Return the (x, y) coordinate for the center point of the cell that contains the specified text.  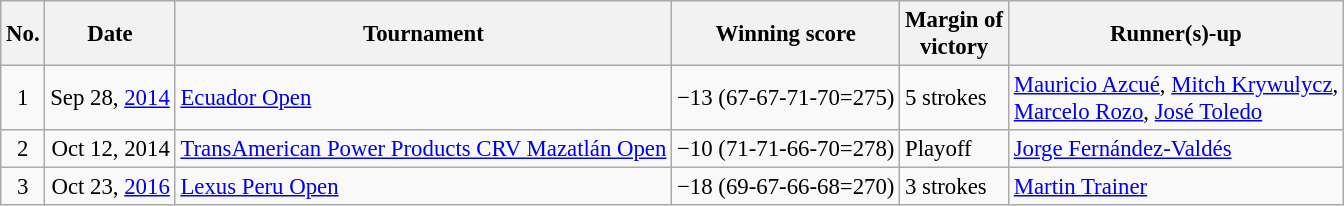
Sep 28, 2014 (110, 98)
Margin ofvictory (954, 34)
Winning score (786, 34)
5 strokes (954, 98)
No. (23, 34)
Runner(s)-up (1176, 34)
Jorge Fernández-Valdés (1176, 149)
Martin Trainer (1176, 187)
Oct 12, 2014 (110, 149)
3 (23, 187)
Ecuador Open (424, 98)
TransAmerican Power Products CRV Mazatlán Open (424, 149)
Date (110, 34)
Tournament (424, 34)
Oct 23, 2016 (110, 187)
Lexus Peru Open (424, 187)
3 strokes (954, 187)
Mauricio Azcué, Mitch Krywulycz, Marcelo Rozo, José Toledo (1176, 98)
−10 (71-71-66-70=278) (786, 149)
−13 (67-67-71-70=275) (786, 98)
−18 (69-67-66-68=270) (786, 187)
2 (23, 149)
Playoff (954, 149)
1 (23, 98)
